Capture the cell that displays the provided text and extract its (x, y) central coordinate. 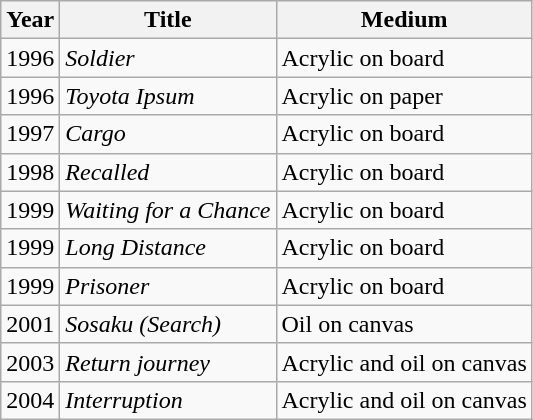
1997 (30, 134)
Oil on canvas (404, 324)
2004 (30, 400)
2001 (30, 324)
Medium (404, 20)
Waiting for a Chance (168, 210)
Long Distance (168, 248)
Sosaku (Search) (168, 324)
Title (168, 20)
Cargo (168, 134)
Year (30, 20)
1998 (30, 172)
Recalled (168, 172)
2003 (30, 362)
Return journey (168, 362)
Acrylic on paper (404, 96)
Interruption (168, 400)
Prisoner (168, 286)
Soldier (168, 58)
Toyota Ipsum (168, 96)
